Scan for the cell matching the given text and deliver its (X, Y) coordinate at center. 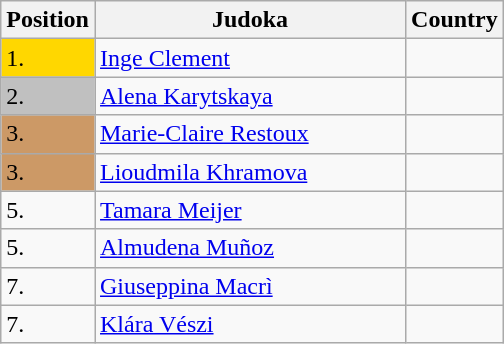
Klára Vészi (250, 324)
Almudena Muñoz (250, 248)
Tamara Meijer (250, 210)
Judoka (250, 20)
Lioudmila Khramova (250, 172)
1. (48, 58)
Position (48, 20)
Inge Clement (250, 58)
Alena Karytskaya (250, 96)
Marie-Claire Restoux (250, 134)
Country (455, 20)
2. (48, 96)
Giuseppina Macrì (250, 286)
